Find where the given text appears and provide that cell's center as (x, y) coordinate. 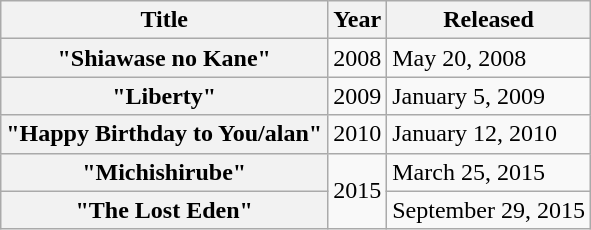
"Happy Birthday to You/alan" (164, 134)
March 25, 2015 (489, 172)
Year (358, 20)
2008 (358, 58)
Title (164, 20)
"Shiawase no Kane" (164, 58)
"The Lost Eden" (164, 210)
"Michishirube" (164, 172)
2010 (358, 134)
"Liberty" (164, 96)
January 12, 2010 (489, 134)
January 5, 2009 (489, 96)
2009 (358, 96)
September 29, 2015 (489, 210)
Released (489, 20)
May 20, 2008 (489, 58)
2015 (358, 191)
